Output the [x, y] coordinate of the center of the cell containing the given text.  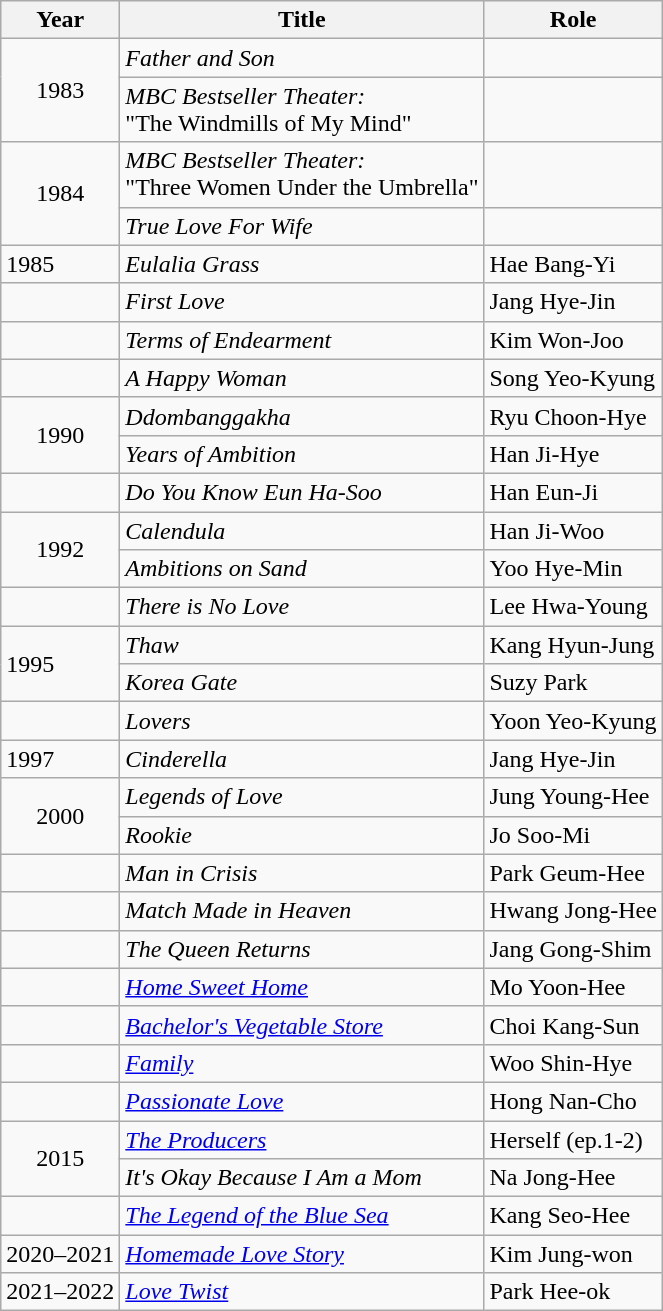
1984 [60, 194]
Woo Shin-Hye [573, 1063]
Calendula [302, 531]
1985 [60, 264]
Eulalia Grass [302, 264]
Year [60, 20]
Match Made in Heaven [302, 911]
Love Twist [302, 1292]
Legends of Love [302, 797]
Choi Kang-Sun [573, 1025]
2020–2021 [60, 1254]
Ryu Choon-Hye [573, 416]
Lovers [302, 721]
A Happy Woman [302, 378]
1983 [60, 90]
Korea Gate [302, 683]
Park Geum-Hee [573, 873]
Han Ji-Hye [573, 454]
1992 [60, 550]
1990 [60, 435]
Cinderella [302, 759]
Passionate Love [302, 1101]
There is No Love [302, 607]
2021–2022 [60, 1292]
Herself (ep.1-2) [573, 1139]
True Love For Wife [302, 226]
Rookie [302, 835]
Suzy Park [573, 683]
MBC Bestseller Theater:"The Windmills of My Mind" [302, 110]
Lee Hwa-Young [573, 607]
Han Ji-Woo [573, 531]
It's Okay Because I Am a Mom [302, 1178]
Years of Ambition [302, 454]
Yoo Hye-Min [573, 569]
Song Yeo-Kyung [573, 378]
Bachelor's Vegetable Store [302, 1025]
Hong Nan-Cho [573, 1101]
The Legend of the Blue Sea [302, 1216]
Ddombanggakha [302, 416]
Kang Seo-Hee [573, 1216]
1995 [60, 664]
2015 [60, 1158]
Kang Hyun-Jung [573, 645]
2000 [60, 816]
Hwang Jong-Hee [573, 911]
Ambitions on Sand [302, 569]
The Producers [302, 1139]
Home Sweet Home [302, 987]
Park Hee-ok [573, 1292]
Do You Know Eun Ha-Soo [302, 492]
Title [302, 20]
Hae Bang-Yi [573, 264]
Father and Son [302, 58]
Na Jong-Hee [573, 1178]
Kim Jung-won [573, 1254]
Family [302, 1063]
Homemade Love Story [302, 1254]
First Love [302, 302]
Han Eun-Ji [573, 492]
Thaw [302, 645]
The Queen Returns [302, 949]
Jung Young-Hee [573, 797]
Man in Crisis [302, 873]
Yoon Yeo-Kyung [573, 721]
1997 [60, 759]
MBC Bestseller Theater:"Three Women Under the Umbrella" [302, 174]
Mo Yoon-Hee [573, 987]
Jo Soo-Mi [573, 835]
Jang Gong-Shim [573, 949]
Kim Won-Joo [573, 340]
Terms of Endearment [302, 340]
Role [573, 20]
